Scan for the cell matching the given text and deliver its [X, Y] coordinate at center. 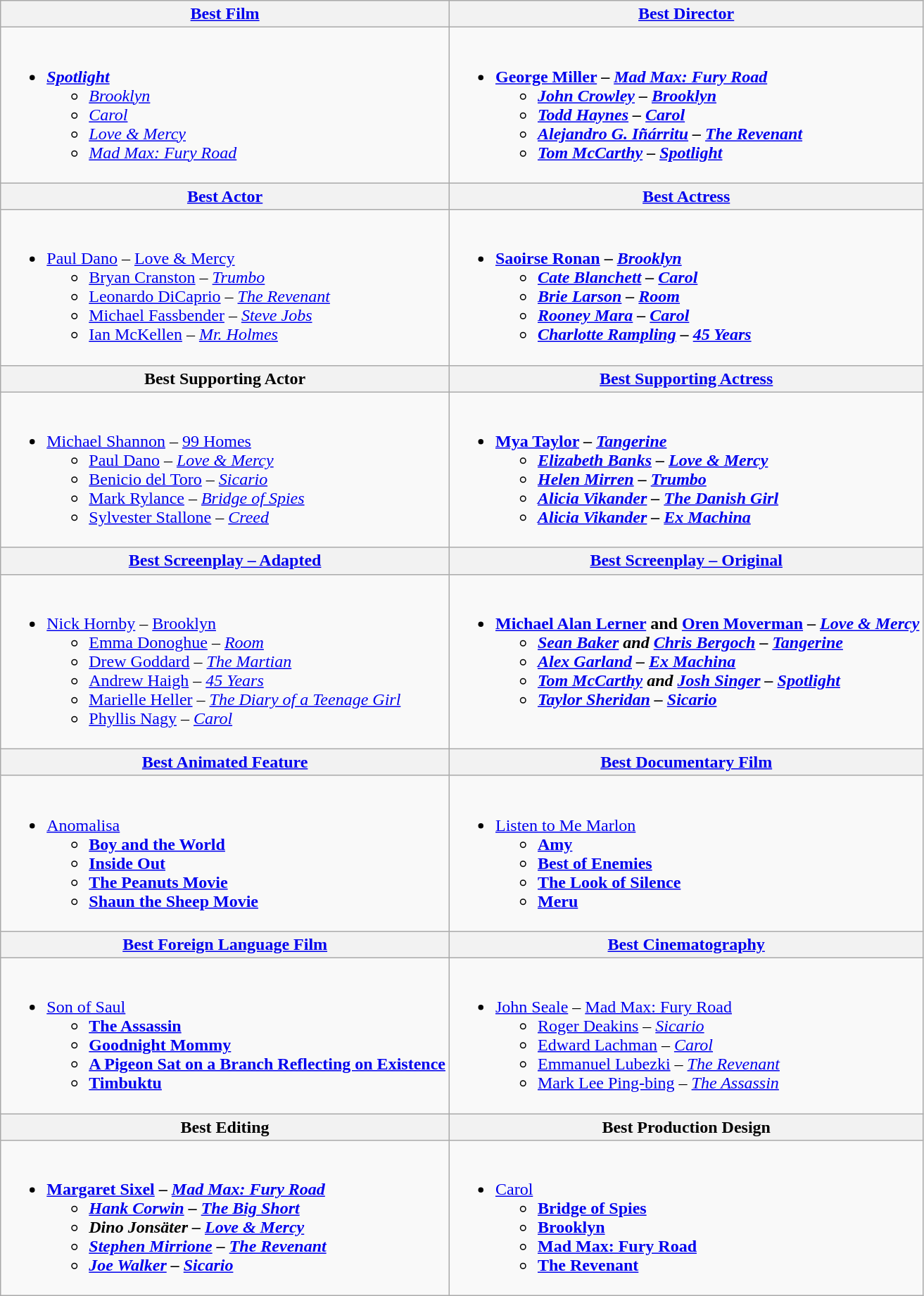
Best Documentary Film [685, 762]
Best Director [685, 14]
Best Foreign Language Film [225, 944]
Best Screenplay – Original [685, 561]
Paul Dano – Love & MercyBryan Cranston – TrumboLeonardo DiCaprio – The RevenantMichael Fassbender – Steve JobsIan McKellen – Mr. Holmes [225, 287]
Best Film [225, 14]
Listen to Me MarlonAmyBest of EnemiesThe Look of SilenceMeru [685, 853]
Best Actress [685, 196]
CarolBridge of SpiesBrooklynMad Max: Fury RoadThe Revenant [685, 1219]
Saoirse Ronan – BrooklynCate Blanchett – CarolBrie Larson – RoomRooney Mara – CarolCharlotte Rampling – 45 Years [685, 287]
Best Actor [225, 196]
Best Supporting Actor [225, 379]
Best Cinematography [685, 944]
George Miller – Mad Max: Fury RoadJohn Crowley – BrooklynTodd Haynes – CarolAlejandro G. Iñárritu – The RevenantTom McCarthy – Spotlight [685, 106]
SpotlightBrooklynCarolLove & MercyMad Max: Fury Road [225, 106]
Best Editing [225, 1126]
AnomalisaBoy and the WorldInside OutThe Peanuts MovieShaun the Sheep Movie [225, 853]
Best Animated Feature [225, 762]
Best Production Design [685, 1126]
Son of SaulThe AssassinGoodnight MommyA Pigeon Sat on a Branch Reflecting on ExistenceTimbuktu [225, 1036]
John Seale – Mad Max: Fury RoadRoger Deakins – SicarioEdward Lachman – CarolEmmanuel Lubezki – The RevenantMark Lee Ping-bing – The Assassin [685, 1036]
Best Screenplay – Adapted [225, 561]
Mya Taylor – TangerineElizabeth Banks – Love & MercyHelen Mirren – TrumboAlicia Vikander – The Danish GirlAlicia Vikander – Ex Machina [685, 470]
Best Supporting Actress [685, 379]
Margaret Sixel – Mad Max: Fury RoadHank Corwin – The Big ShortDino Jonsäter – Love & MercyStephen Mirrione – The RevenantJoe Walker – Sicario [225, 1219]
Michael Shannon – 99 HomesPaul Dano – Love & MercyBenicio del Toro – SicarioMark Rylance – Bridge of SpiesSylvester Stallone – Creed [225, 470]
